Scan for the cell matching the given text and deliver its (x, y) coordinate at center. 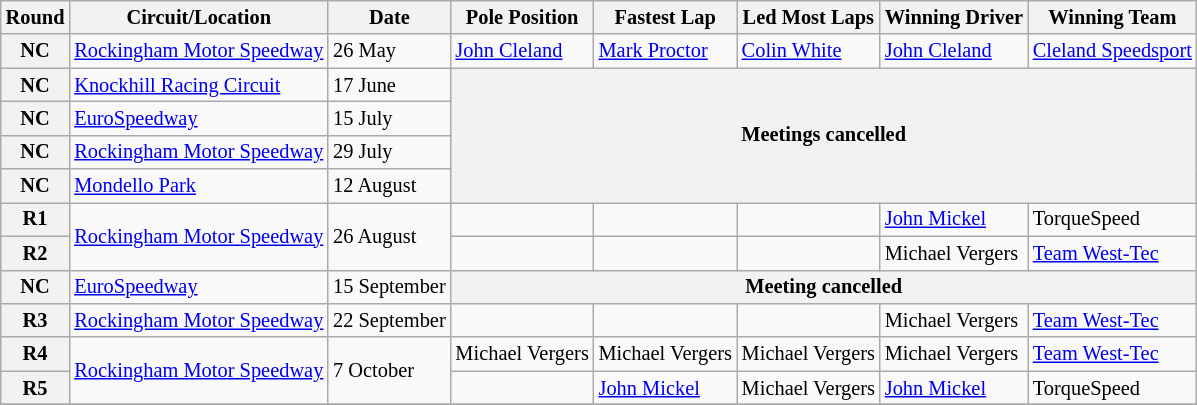
29 July (389, 152)
Winning Team (1112, 17)
17 June (389, 85)
7 October (389, 370)
12 August (389, 186)
Led Most Laps (808, 17)
15 September (389, 287)
R4 (36, 354)
Date (389, 17)
Mondello Park (198, 186)
Meeting cancelled (824, 287)
15 July (389, 118)
Circuit/Location (198, 17)
Fastest Lap (666, 17)
Colin White (808, 51)
R3 (36, 320)
Pole Position (522, 17)
R1 (36, 219)
22 September (389, 320)
Winning Driver (954, 17)
26 August (389, 236)
Knockhill Racing Circuit (198, 85)
Round (36, 17)
Cleland Speedsport (1112, 51)
R2 (36, 253)
26 May (389, 51)
R5 (36, 388)
Meetings cancelled (824, 136)
Mark Proctor (666, 51)
